Locate the cell with the specified text and output its [x, y] center coordinate. 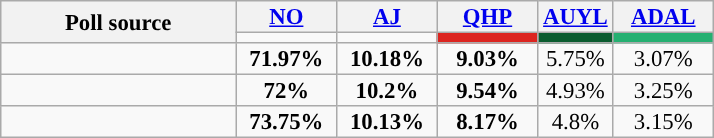
9.54% [488, 91]
AUYL [576, 17]
4.8% [576, 122]
10.2% [388, 91]
AJ [388, 17]
5.75% [576, 59]
3.07% [664, 59]
10.18% [388, 59]
3.25% [664, 91]
4.93% [576, 91]
71.97% [286, 59]
72% [286, 91]
Poll source [118, 22]
ADAL [664, 17]
3.15% [664, 122]
9.03% [488, 59]
8.17% [488, 122]
QHP [488, 17]
73.75% [286, 122]
NO [286, 17]
10.13% [388, 122]
